Provide the [X, Y] coordinate of the cell's center where the given text is located.  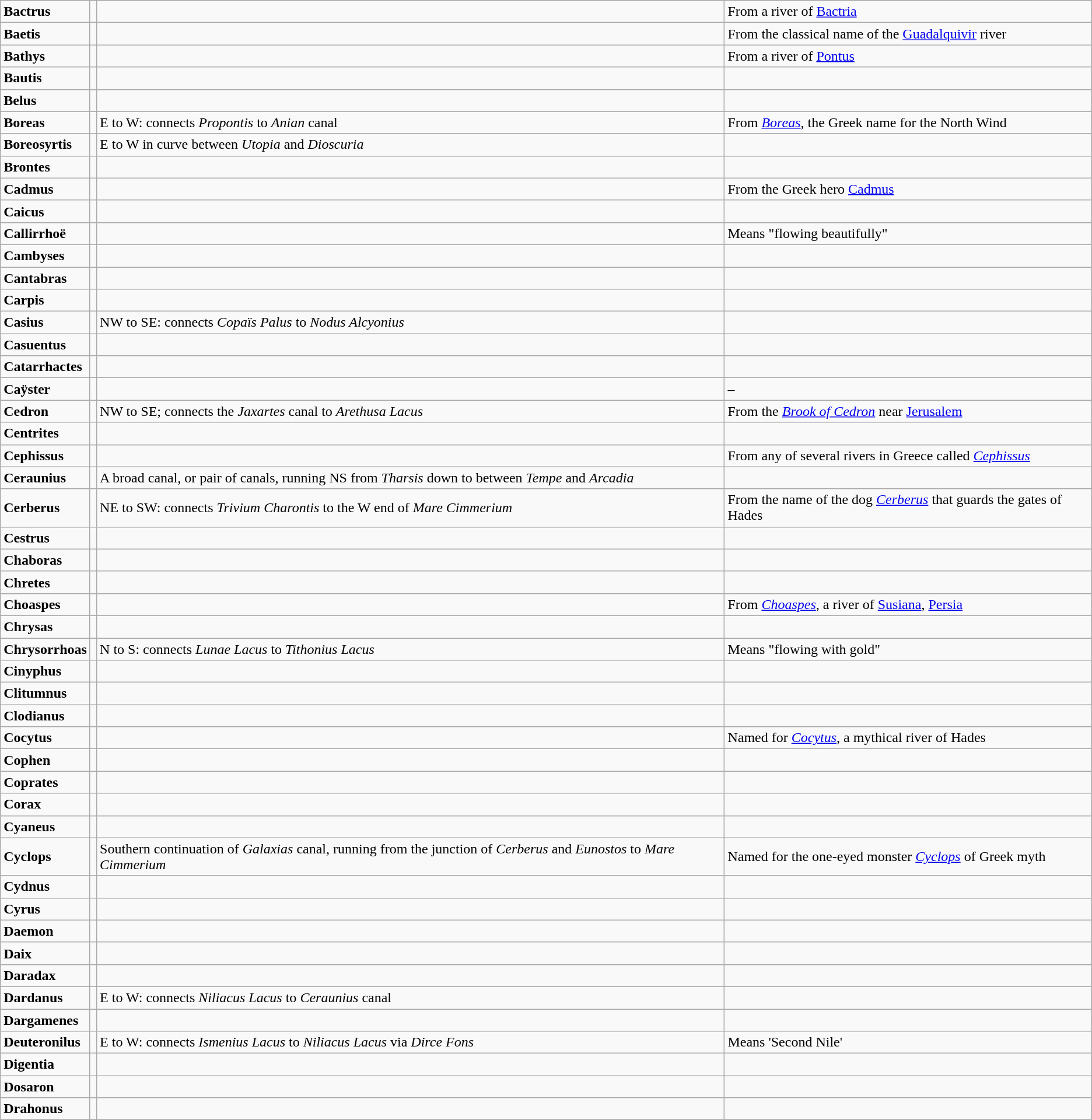
Deuteronilus [45, 1042]
A broad canal, or pair of canals, running NS from Tharsis down to between Tempe and Arcadia [411, 478]
Cadmus [45, 189]
Cerberus [45, 508]
Daemon [45, 931]
Boreas [45, 123]
From a river of Pontus [908, 56]
From Choaspes, a river of Susiana, Persia [908, 604]
Coprates [45, 782]
Cephissus [45, 456]
Cydnus [45, 887]
Dosaron [45, 1087]
Cyrus [45, 909]
Means "flowing with gold" [908, 649]
Named for the one-eyed monster Cyclops of Greek myth [908, 856]
From Boreas, the Greek name for the North Wind [908, 123]
Cyaneus [45, 827]
Digentia [45, 1065]
N to S: connects Lunae Lacus to Tithonius Lacus [411, 649]
Means "flowing beautifully" [908, 233]
Cambyses [45, 256]
Casius [45, 323]
Belus [45, 100]
Bautis [45, 78]
Carpis [45, 300]
Dardanus [45, 998]
Bathys [45, 56]
Cinyphus [45, 671]
NE to SW: connects Trivium Charontis to the W end of Mare Cimmerium [411, 508]
From the classical name of the Guadalquivir river [908, 34]
Corax [45, 804]
NW to SE; connects the Jaxartes canal to Arethusa Lacus [411, 411]
Clodianus [45, 716]
Chrysorrhoas [45, 649]
Cestrus [45, 538]
Baetis [45, 34]
Cophen [45, 760]
Centrites [45, 433]
From the Greek hero Cadmus [908, 189]
From the name of the dog Cerberus that guards the gates of Hades [908, 508]
Boreosyrtis [45, 145]
From any of several rivers in Greece called Cephissus [908, 456]
Cyclops [45, 856]
Caÿster [45, 389]
From the Brook of Cedron near Jerusalem [908, 411]
E to W: connects Ismenius Lacus to Niliacus Lacus via Dirce Fons [411, 1042]
From a river of Bactria [908, 12]
Ceraunius [45, 478]
Casuentus [45, 345]
Daix [45, 953]
E to W: connects Propontis to Anian canal [411, 123]
Callirrhoë [45, 233]
Drahonus [45, 1109]
Clitumnus [45, 694]
Means 'Second Nile' [908, 1042]
Dargamenes [45, 1020]
Cedron [45, 411]
Cantabras [45, 278]
E to W in curve between Utopia and Dioscuria [411, 145]
Chrysas [45, 626]
Cocytus [45, 738]
NW to SE: connects Copaïs Palus to Nodus Alcyonius [411, 323]
Named for Cocytus, a mythical river of Hades [908, 738]
Caicus [45, 211]
Choaspes [45, 604]
E to W: connects Niliacus Lacus to Ceraunius canal [411, 998]
Catarrhactes [45, 367]
Southern continuation of Galaxias canal, running from the junction of Cerberus and Eunostos to Mare Cimmerium [411, 856]
Chretes [45, 582]
– [908, 389]
Chaboras [45, 560]
Daradax [45, 975]
Brontes [45, 167]
Bactrus [45, 12]
